Detect which cell encompasses the target text, then output its (x, y) center coordinate. 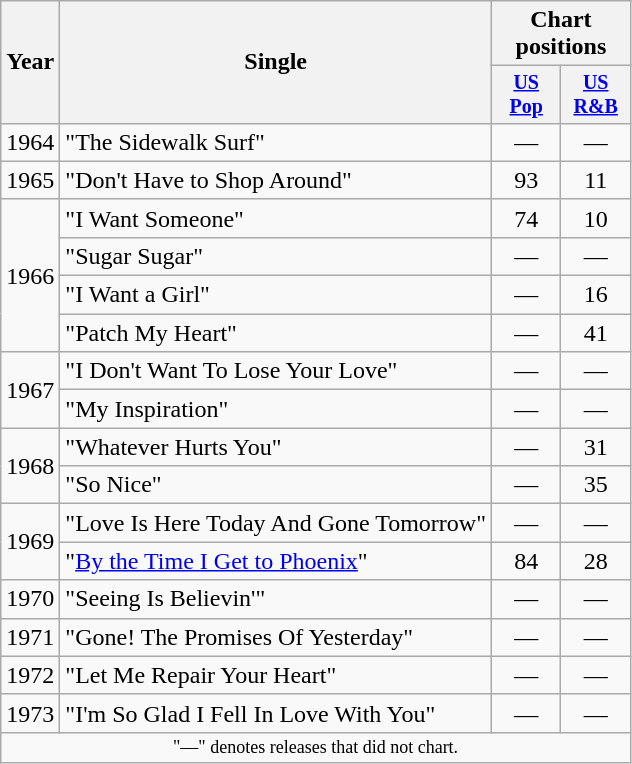
1967 (30, 390)
28 (596, 561)
"I Want a Girl" (276, 295)
35 (596, 485)
Year (30, 62)
US Pop (526, 94)
"Gone! The Promises Of Yesterday" (276, 637)
1964 (30, 142)
"Love Is Here Today And Gone Tomorrow" (276, 523)
1973 (30, 713)
11 (596, 180)
Chart positions (560, 34)
1971 (30, 637)
41 (596, 333)
31 (596, 447)
"Whatever Hurts You" (276, 447)
"Don't Have to Shop Around" (276, 180)
"I'm So Glad I Fell In Love With You" (276, 713)
10 (596, 218)
1969 (30, 542)
"I Want Someone" (276, 218)
"I Don't Want To Lose Your Love" (276, 371)
"Patch My Heart" (276, 333)
1966 (30, 275)
1968 (30, 466)
74 (526, 218)
USR&B (596, 94)
"My Inspiration" (276, 409)
"The Sidewalk Surf" (276, 142)
"Let Me Repair Your Heart" (276, 675)
"Sugar Sugar" (276, 256)
1970 (30, 599)
93 (526, 180)
"Seeing Is Believin'" (276, 599)
Single (276, 62)
"By the Time I Get to Phoenix" (276, 561)
84 (526, 561)
"—" denotes releases that did not chart. (316, 748)
"So Nice" (276, 485)
1965 (30, 180)
16 (596, 295)
1972 (30, 675)
